Provide the (x, y) coordinate of the cell's center where the given text is located.  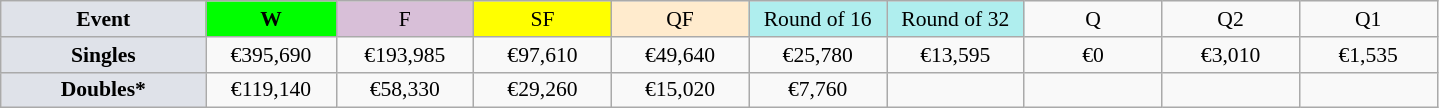
Singles (104, 55)
Round of 32 (955, 19)
€0 (1093, 55)
€29,260 (543, 90)
W (271, 19)
€7,760 (818, 90)
Q2 (1231, 19)
€13,595 (955, 55)
€395,690 (271, 55)
QF (680, 19)
€25,780 (818, 55)
SF (543, 19)
€97,610 (543, 55)
€193,985 (405, 55)
Round of 16 (818, 19)
€49,640 (680, 55)
Event (104, 19)
€1,535 (1368, 55)
€3,010 (1231, 55)
Q1 (1368, 19)
Q (1093, 19)
€15,020 (680, 90)
Doubles* (104, 90)
€119,140 (271, 90)
F (405, 19)
€58,330 (405, 90)
